From the cell containing the given text, extract its center point as [x, y] coordinate. 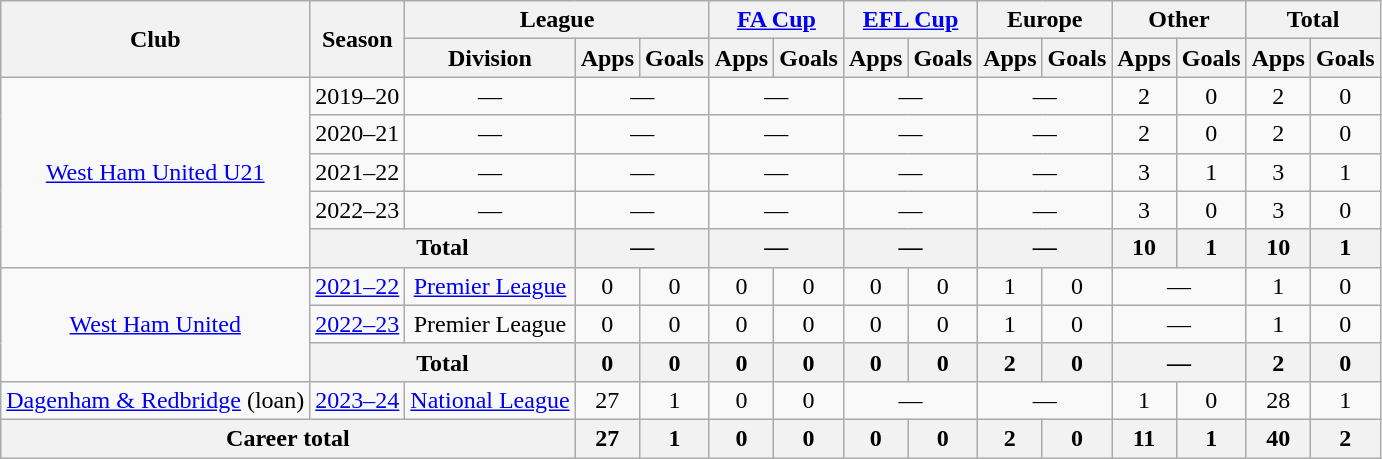
Dagenham & Redbridge (loan) [156, 400]
2019–20 [358, 96]
Career total [288, 438]
West Ham United U21 [156, 172]
Season [358, 39]
Club [156, 39]
2020–21 [358, 134]
West Ham United [156, 324]
FA Cup [776, 20]
Division [490, 58]
National League [490, 400]
40 [1278, 438]
EFL Cup [910, 20]
Other [1179, 20]
2023–24 [358, 400]
28 [1278, 400]
League [557, 20]
11 [1144, 438]
Europe [1045, 20]
